Extract the (X, Y) coordinate from the center of the cell holding the provided text.  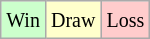
Loss (126, 20)
Draw (72, 20)
Win (24, 20)
